Return (x, y) of the center of cell containing provided text 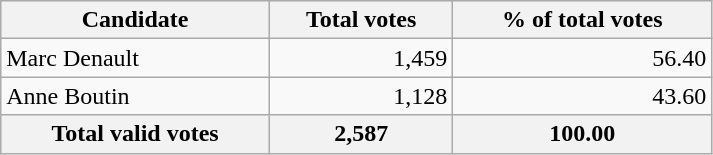
1,128 (360, 96)
Total votes (360, 20)
100.00 (582, 134)
Marc Denault (136, 58)
1,459 (360, 58)
43.60 (582, 96)
Candidate (136, 20)
2,587 (360, 134)
56.40 (582, 58)
% of total votes (582, 20)
Anne Boutin (136, 96)
Total valid votes (136, 134)
